For the text-containing cell, return its midpoint in (X, Y) coordinate format. 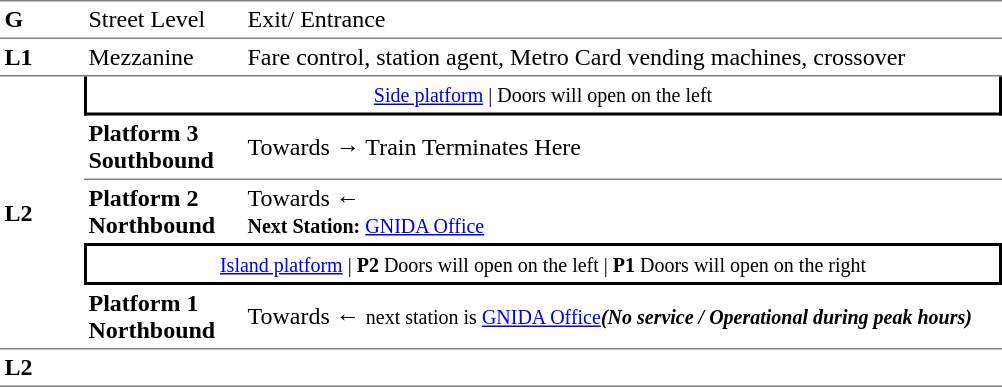
Platform 1Northbound (164, 317)
Exit/ Entrance (622, 20)
Fare control, station agent, Metro Card vending machines, crossover (622, 58)
G (42, 20)
Towards ← Next Station: GNIDA Office (622, 212)
L1 (42, 58)
Street Level (164, 20)
Towards ← next station is GNIDA Office(No service / Operational during peak hours) (622, 317)
Platform 2Northbound (164, 212)
Towards → Train Terminates Here (622, 148)
Platform 3Southbound (164, 148)
L2 (42, 212)
Island platform | P2 Doors will open on the left | P1 Doors will open on the right (543, 264)
Mezzanine (164, 58)
Side platform | Doors will open on the left (543, 96)
